Capture the cell that displays the provided text and extract its (X, Y) central coordinate. 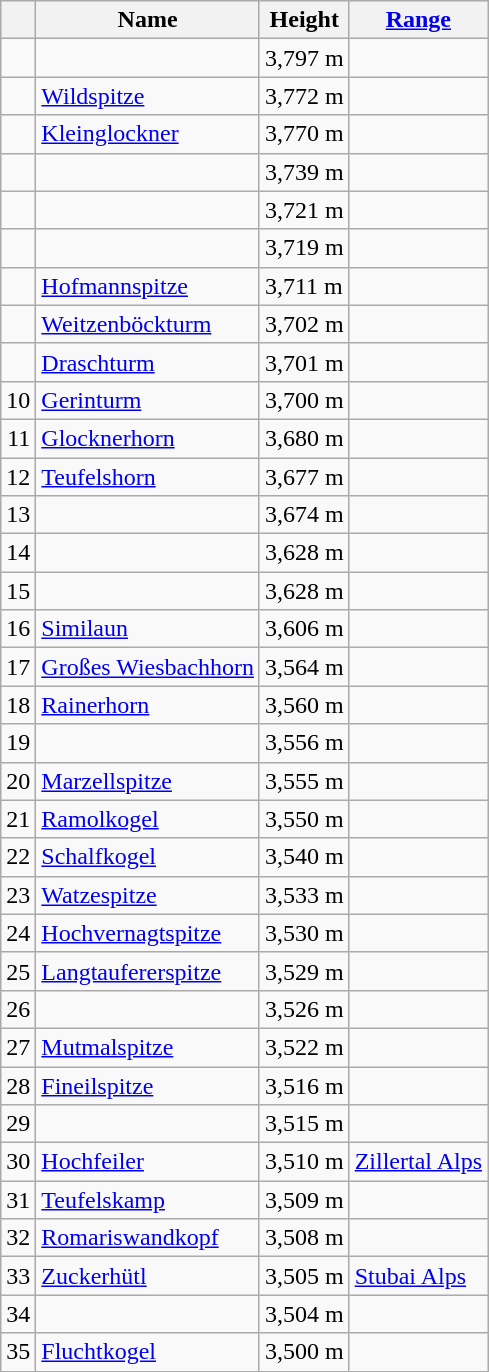
Weitzenböckturm (148, 324)
Langtaufererspitze (148, 971)
Height (304, 20)
Teufelskamp (148, 1200)
3,680 m (304, 438)
3,556 m (304, 743)
Hochvernagtspitze (148, 933)
Mutmalspitze (148, 1047)
Watzespitze (148, 895)
3,505 m (304, 1276)
3,564 m (304, 667)
19 (18, 743)
Draschturm (148, 362)
30 (18, 1162)
Wildspitze (148, 96)
11 (18, 438)
Stubai Alps (418, 1276)
3,500 m (304, 1352)
3,560 m (304, 705)
33 (18, 1276)
3,526 m (304, 1009)
3,739 m (304, 172)
10 (18, 400)
3,701 m (304, 362)
35 (18, 1352)
3,772 m (304, 96)
26 (18, 1009)
Hochfeiler (148, 1162)
3,700 m (304, 400)
Romariswandkopf (148, 1238)
Fineilspitze (148, 1085)
3,504 m (304, 1314)
3,529 m (304, 971)
Fluchtkogel (148, 1352)
3,516 m (304, 1085)
3,719 m (304, 248)
3,677 m (304, 477)
3,533 m (304, 895)
Teufelshorn (148, 477)
18 (18, 705)
28 (18, 1085)
Marzellspitze (148, 781)
15 (18, 591)
3,510 m (304, 1162)
Hofmannspitze (148, 286)
14 (18, 553)
Schalfkogel (148, 857)
3,702 m (304, 324)
Similaun (148, 629)
Gerinturm (148, 400)
27 (18, 1047)
Range (418, 20)
Name (148, 20)
23 (18, 895)
3,530 m (304, 933)
Zillertal Alps (418, 1162)
22 (18, 857)
21 (18, 819)
12 (18, 477)
Kleinglockner (148, 134)
24 (18, 933)
3,555 m (304, 781)
29 (18, 1124)
3,509 m (304, 1200)
3,522 m (304, 1047)
3,508 m (304, 1238)
3,515 m (304, 1124)
Rainerhorn (148, 705)
3,674 m (304, 515)
31 (18, 1200)
17 (18, 667)
3,770 m (304, 134)
20 (18, 781)
Zuckerhütl (148, 1276)
3,606 m (304, 629)
32 (18, 1238)
Ramolkogel (148, 819)
16 (18, 629)
3,550 m (304, 819)
3,797 m (304, 58)
25 (18, 971)
3,540 m (304, 857)
Glocknerhorn (148, 438)
13 (18, 515)
34 (18, 1314)
3,721 m (304, 210)
3,711 m (304, 286)
Großes Wiesbachhorn (148, 667)
